Identify which cell holds the provided text, then report its (X, Y) central coordinate. 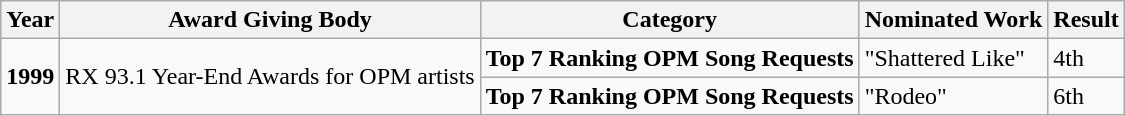
Result (1086, 20)
"Shattered Like" (954, 58)
4th (1086, 58)
Year (30, 20)
Award Giving Body (270, 20)
Nominated Work (954, 20)
"Rodeo" (954, 96)
1999 (30, 77)
Category (670, 20)
6th (1086, 96)
RX 93.1 Year-End Awards for OPM artists (270, 77)
